Output the (X, Y) coordinate of the center of the cell containing the given text.  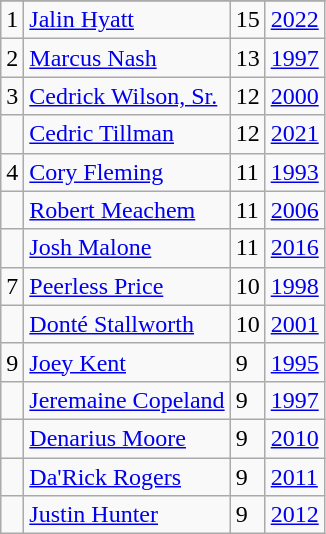
7 (12, 286)
Josh Malone (127, 248)
Justin Hunter (127, 515)
1995 (294, 362)
2001 (294, 324)
Jeremaine Copeland (127, 400)
4 (12, 172)
13 (248, 58)
15 (248, 20)
3 (12, 96)
2010 (294, 438)
Donté Stallworth (127, 324)
Da'Rick Rogers (127, 477)
2021 (294, 134)
Cedric Tillman (127, 134)
2000 (294, 96)
2012 (294, 515)
2016 (294, 248)
Jalin Hyatt (127, 20)
Denarius Moore (127, 438)
Marcus Nash (127, 58)
2011 (294, 477)
Peerless Price (127, 286)
2 (12, 58)
Robert Meachem (127, 210)
Cory Fleming (127, 172)
1 (12, 20)
1993 (294, 172)
Joey Kent (127, 362)
2022 (294, 20)
Cedrick Wilson, Sr. (127, 96)
2006 (294, 210)
1998 (294, 286)
